Identify which cell holds the provided text, then report its (x, y) central coordinate. 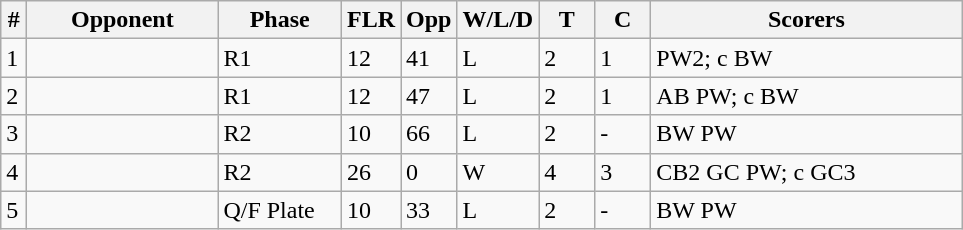
PW2; c BW (806, 58)
26 (370, 172)
47 (428, 96)
Opponent (122, 20)
AB PW; c BW (806, 96)
T (567, 20)
33 (428, 210)
66 (428, 134)
FLR (370, 20)
# (14, 20)
Scorers (806, 20)
Q/F Plate (280, 210)
41 (428, 58)
C (623, 20)
W/L/D (498, 20)
Opp (428, 20)
W (498, 172)
Phase (280, 20)
0 (428, 172)
5 (14, 210)
CB2 GC PW; c GC3 (806, 172)
